Scan for the cell matching the given text and deliver its (x, y) coordinate at center. 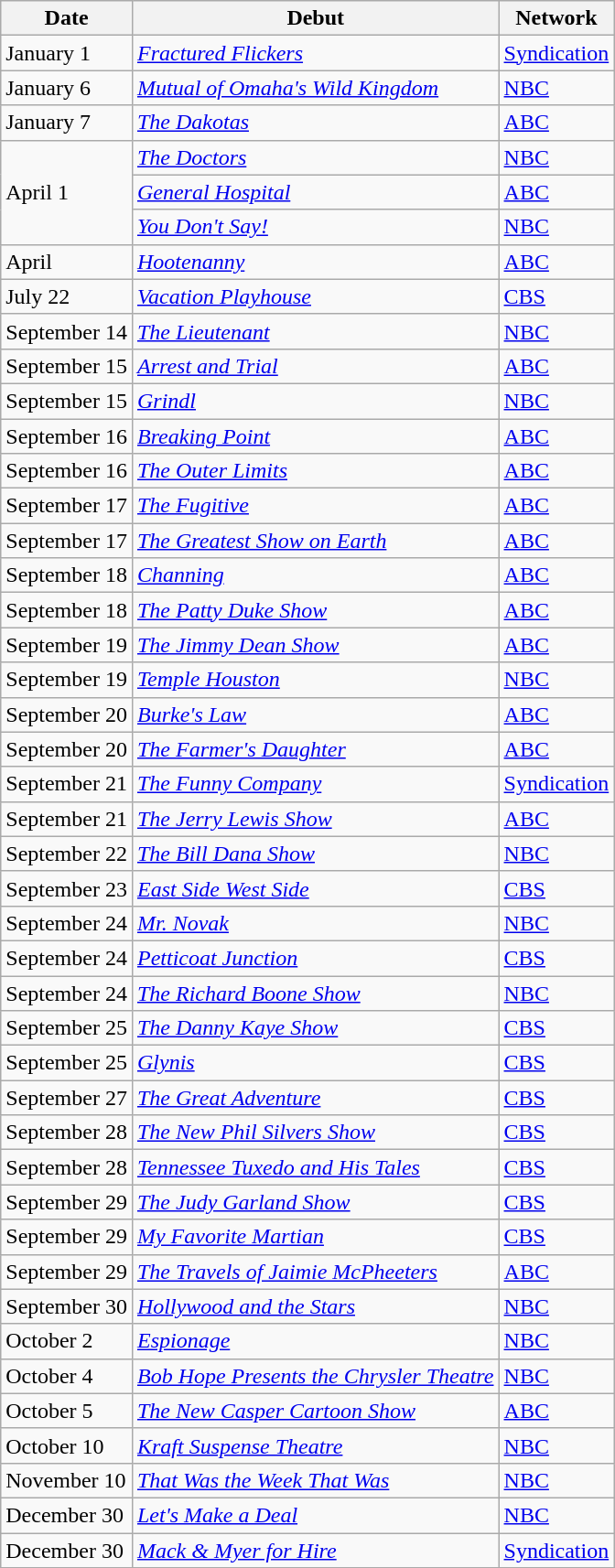
Hootenanny (315, 262)
The Greatest Show on Earth (315, 541)
Fractured Flickers (315, 53)
November 10 (67, 1480)
September 27 (67, 1098)
October 4 (67, 1376)
January 7 (67, 123)
Tennessee Tuxedo and His Tales (315, 1167)
That Was the Week That Was (315, 1480)
January 6 (67, 88)
The Great Adventure (315, 1098)
The Jerry Lewis Show (315, 819)
Grindl (315, 401)
Debut (315, 18)
Mutual of Omaha's Wild Kingdom (315, 88)
You Don't Say! (315, 227)
The Travels of Jaimie McPheeters (315, 1272)
Mack & Myer for Hire (315, 1551)
Petticoat Junction (315, 958)
The Danny Kaye Show (315, 1028)
October 10 (67, 1445)
October 5 (67, 1411)
Temple Houston (315, 680)
Kraft Suspense Theatre (315, 1445)
The Lieutenant (315, 331)
The Judy Garland Show (315, 1202)
General Hospital (315, 192)
Hollywood and the Stars (315, 1306)
The Jimmy Dean Show (315, 645)
The Richard Boone Show (315, 993)
Channing (315, 575)
Espionage (315, 1341)
The New Casper Cartoon Show (315, 1411)
Burke's Law (315, 714)
Glynis (315, 1063)
October 2 (67, 1341)
The Bill Dana Show (315, 854)
The Doctors (315, 157)
July 22 (67, 296)
September 22 (67, 854)
September 23 (67, 888)
April (67, 262)
April 1 (67, 192)
Let's Make a Deal (315, 1515)
September 14 (67, 331)
The Fugitive (315, 506)
My Favorite Martian (315, 1237)
Network (556, 18)
The Outer Limits (315, 471)
Mr. Novak (315, 923)
The Dakotas (315, 123)
Date (67, 18)
The Funny Company (315, 784)
Breaking Point (315, 436)
Arrest and Trial (315, 366)
January 1 (67, 53)
Bob Hope Presents the Chrysler Theatre (315, 1376)
Vacation Playhouse (315, 296)
The Patty Duke Show (315, 610)
East Side West Side (315, 888)
The New Phil Silvers Show (315, 1133)
The Farmer's Daughter (315, 749)
September 30 (67, 1306)
